From the cell containing the given text, extract its center point as (X, Y) coordinate. 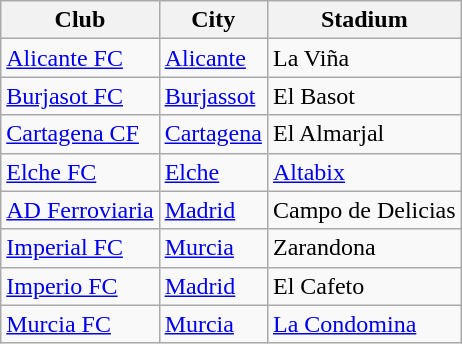
AD Ferroviaria (80, 210)
Elche (213, 172)
Murcia FC (80, 324)
Imperio FC (80, 286)
La Condomina (364, 324)
La Viña (364, 58)
Cartagena (213, 134)
Zarandona (364, 248)
El Cafeto (364, 286)
Stadium (364, 20)
Imperial FC (80, 248)
El Almarjal (364, 134)
Altabix (364, 172)
City (213, 20)
Cartagena CF (80, 134)
El Basot (364, 96)
Alicante (213, 58)
Campo de Delicias (364, 210)
Burjassot (213, 96)
Club (80, 20)
Elche FC (80, 172)
Burjasot FC (80, 96)
Alicante FC (80, 58)
